Output the (X, Y) coordinate of the center of the cell containing the given text.  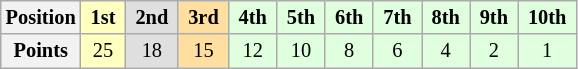
25 (104, 51)
6th (349, 17)
8th (446, 17)
6 (397, 51)
7th (397, 17)
10 (301, 51)
10th (547, 17)
4th (253, 17)
18 (152, 51)
9th (494, 17)
15 (203, 51)
Position (41, 17)
Points (41, 51)
2nd (152, 17)
1 (547, 51)
3rd (203, 17)
4 (446, 51)
12 (253, 51)
5th (301, 17)
1st (104, 17)
8 (349, 51)
2 (494, 51)
